Return the [x, y] coordinate for the center point of the cell that contains the specified text.  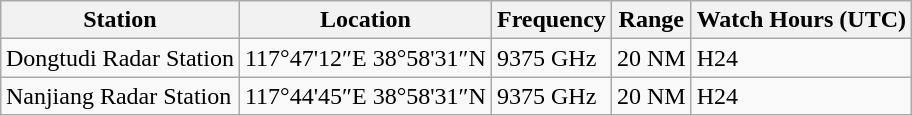
117°47'12″E 38°58'31″N [365, 58]
Location [365, 20]
Station [120, 20]
Watch Hours (UTC) [801, 20]
117°44'45″E 38°58'31″N [365, 96]
Range [651, 20]
Nanjiang Radar Station [120, 96]
Frequency [551, 20]
Dongtudi Radar Station [120, 58]
